Search for the cell housing the specified text and yield its [X, Y] center coordinate. 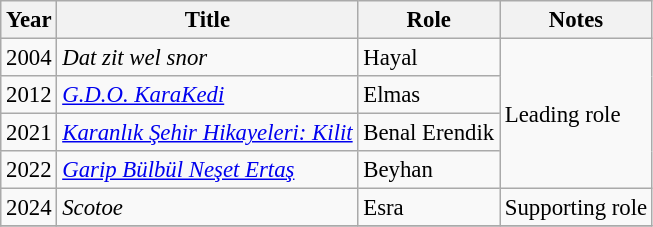
Notes [576, 20]
Title [208, 20]
2004 [29, 58]
Dat zit wel snor [208, 58]
G.D.O. KaraKedi [208, 95]
Supporting role [576, 208]
Karanlık Şehir Hikayeleri: Kilit [208, 133]
2012 [29, 95]
Beyhan [429, 170]
Hayal [429, 58]
Esra [429, 208]
Garip Bülbül Neşet Ertaş [208, 170]
Benal Erendik [429, 133]
Leading role [576, 114]
2022 [29, 170]
Role [429, 20]
2024 [29, 208]
Scotoe [208, 208]
Elmas [429, 95]
Year [29, 20]
2021 [29, 133]
